Provide the (x, y) coordinate of the cell's center where the given text is located.  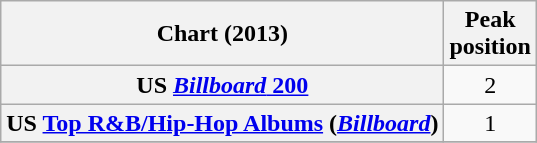
US Billboard 200 (222, 85)
1 (490, 123)
2 (490, 85)
Peakposition (490, 34)
Chart (2013) (222, 34)
US Top R&B/Hip-Hop Albums (Billboard) (222, 123)
